Find where the given text appears and provide that cell's center as [x, y] coordinate. 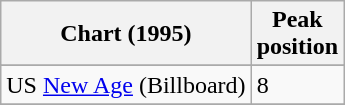
Chart (1995) [126, 34]
8 [297, 85]
US New Age (Billboard) [126, 85]
Peakposition [297, 34]
